Provide the (X, Y) coordinate of the cell's center where the given text is located.  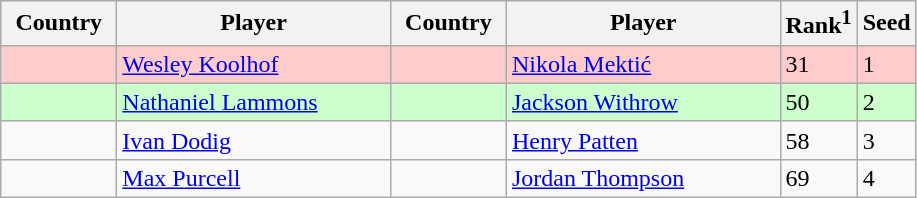
1 (886, 64)
Nikola Mektić (643, 64)
Rank1 (818, 24)
31 (818, 64)
Ivan Dodig (254, 140)
2 (886, 102)
Seed (886, 24)
69 (818, 178)
50 (818, 102)
Max Purcell (254, 178)
Jordan Thompson (643, 178)
Jackson Withrow (643, 102)
58 (818, 140)
3 (886, 140)
Henry Patten (643, 140)
4 (886, 178)
Nathaniel Lammons (254, 102)
Wesley Koolhof (254, 64)
